Search for the cell housing the specified text and yield its [X, Y] center coordinate. 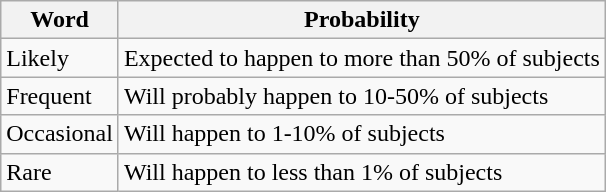
Will probably happen to 10-50% of subjects [362, 96]
Likely [60, 58]
Expected to happen to more than 50% of subjects [362, 58]
Probability [362, 20]
Rare [60, 172]
Word [60, 20]
Occasional [60, 134]
Will happen to 1-10% of subjects [362, 134]
Will happen to less than 1% of subjects [362, 172]
Frequent [60, 96]
